Search for the cell housing the specified text and yield its [x, y] center coordinate. 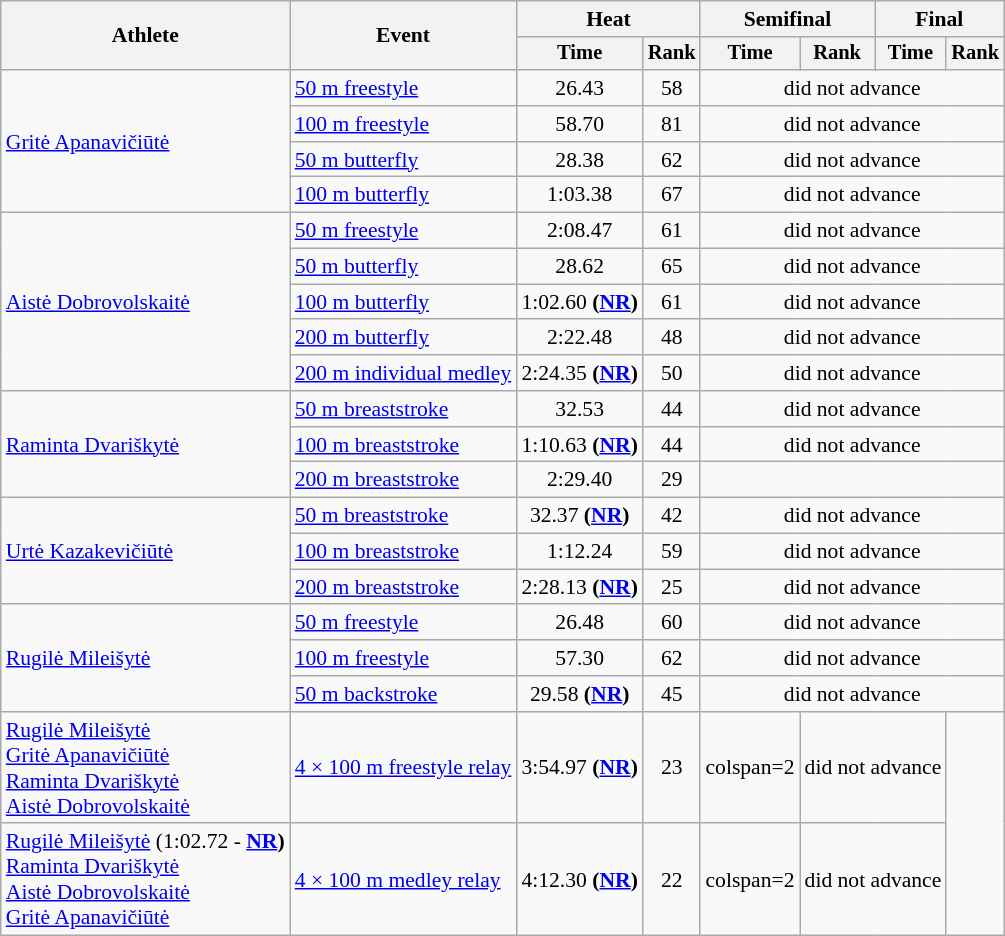
Urtė Kazakevičiūtė [146, 552]
26.48 [579, 623]
Rugilė MileišytėGritė ApanavičiūtėRaminta DvariškytėAistė Dobrovolskaitė [146, 768]
3:54.97 (NR) [579, 768]
48 [672, 338]
4 × 100 m medley relay [404, 880]
Heat [608, 19]
57.30 [579, 658]
1:10.63 (NR) [579, 445]
Athlete [146, 36]
2:29.40 [579, 480]
81 [672, 124]
28.62 [579, 267]
Rugilė Mileišytė [146, 658]
67 [672, 195]
Final [940, 19]
Gritė Apanavičiūtė [146, 141]
Event [404, 36]
2:22.48 [579, 338]
2:28.13 (NR) [579, 587]
58 [672, 88]
65 [672, 267]
Semifinal [787, 19]
200 m individual medley [404, 373]
Rugilė Mileišytė (1:02.72 - NR)Raminta DvariškytėAistė DobrovolskaitėGritė Apanavičiūtė [146, 880]
Aistė Dobrovolskaitė [146, 302]
29 [672, 480]
60 [672, 623]
42 [672, 516]
22 [672, 880]
45 [672, 694]
2:24.35 (NR) [579, 373]
2:08.47 [579, 231]
29.58 (NR) [579, 694]
1:12.24 [579, 552]
50 m backstroke [404, 694]
32.37 (NR) [579, 516]
1:03.38 [579, 195]
28.38 [579, 160]
32.53 [579, 409]
200 m butterfly [404, 338]
50 [672, 373]
26.43 [579, 88]
4 × 100 m freestyle relay [404, 768]
Raminta Dvariškytė [146, 444]
4:12.30 (NR) [579, 880]
58.70 [579, 124]
59 [672, 552]
25 [672, 587]
1:02.60 (NR) [579, 302]
23 [672, 768]
